Capture the cell that displays the provided text and extract its (X, Y) central coordinate. 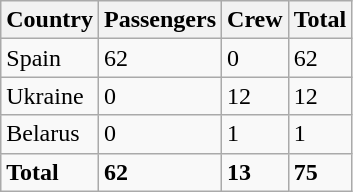
75 (320, 172)
Spain (50, 58)
Ukraine (50, 96)
Country (50, 20)
Belarus (50, 134)
13 (256, 172)
Passengers (160, 20)
Crew (256, 20)
